Return (x, y) of the center of cell containing provided text 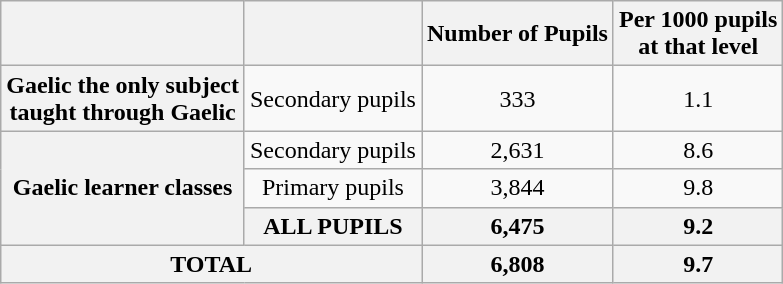
333 (518, 98)
3,844 (518, 188)
Primary pupils (332, 188)
9.8 (698, 188)
ALL PUPILS (332, 226)
8.6 (698, 150)
9.7 (698, 264)
Gaelic learner classes (123, 188)
Gaelic the only subject taught through Gaelic (123, 98)
TOTAL (212, 264)
9.2 (698, 226)
1.1 (698, 98)
6,475 (518, 226)
Number of Pupils (518, 34)
Per 1000 pupilsat that level (698, 34)
6,808 (518, 264)
2,631 (518, 150)
